Determine the (X, Y) coordinate at the center of the cell enclosing the given text.  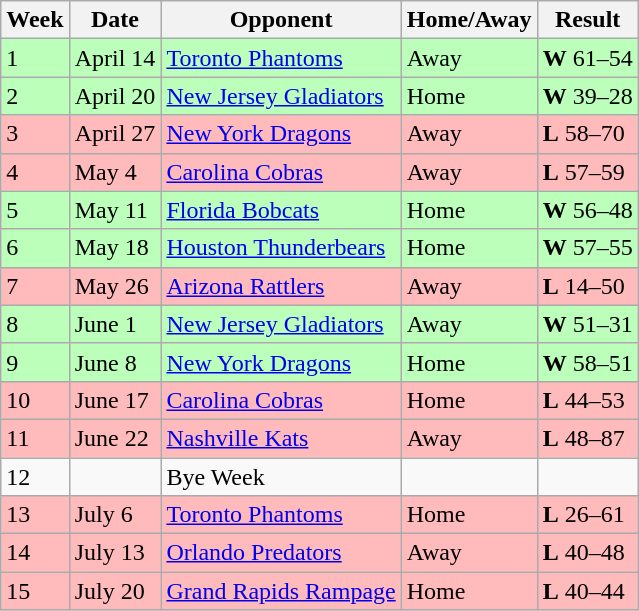
6 (35, 248)
3 (35, 134)
May 4 (115, 172)
12 (35, 477)
May 18 (115, 248)
June 1 (115, 324)
1 (35, 58)
Bye Week (281, 477)
8 (35, 324)
Nashville Kats (281, 438)
14 (35, 553)
9 (35, 362)
July 20 (115, 591)
W 56–48 (588, 210)
L 58–70 (588, 134)
June 22 (115, 438)
May 26 (115, 286)
10 (35, 400)
15 (35, 591)
13 (35, 515)
July 13 (115, 553)
Date (115, 20)
7 (35, 286)
W 61–54 (588, 58)
L 57–59 (588, 172)
June 17 (115, 400)
W 51–31 (588, 324)
Week (35, 20)
2 (35, 96)
Result (588, 20)
Opponent (281, 20)
Arizona Rattlers (281, 286)
April 20 (115, 96)
May 11 (115, 210)
11 (35, 438)
4 (35, 172)
Grand Rapids Rampage (281, 591)
L 14–50 (588, 286)
Home/Away (469, 20)
L 26–61 (588, 515)
Houston Thunderbears (281, 248)
W 57–55 (588, 248)
W 58–51 (588, 362)
June 8 (115, 362)
L 40–48 (588, 553)
L 40–44 (588, 591)
April 27 (115, 134)
April 14 (115, 58)
L 48–87 (588, 438)
L 44–53 (588, 400)
Orlando Predators (281, 553)
Florida Bobcats (281, 210)
July 6 (115, 515)
5 (35, 210)
W 39–28 (588, 96)
